Scan for the cell matching the given text and deliver its (x, y) coordinate at center. 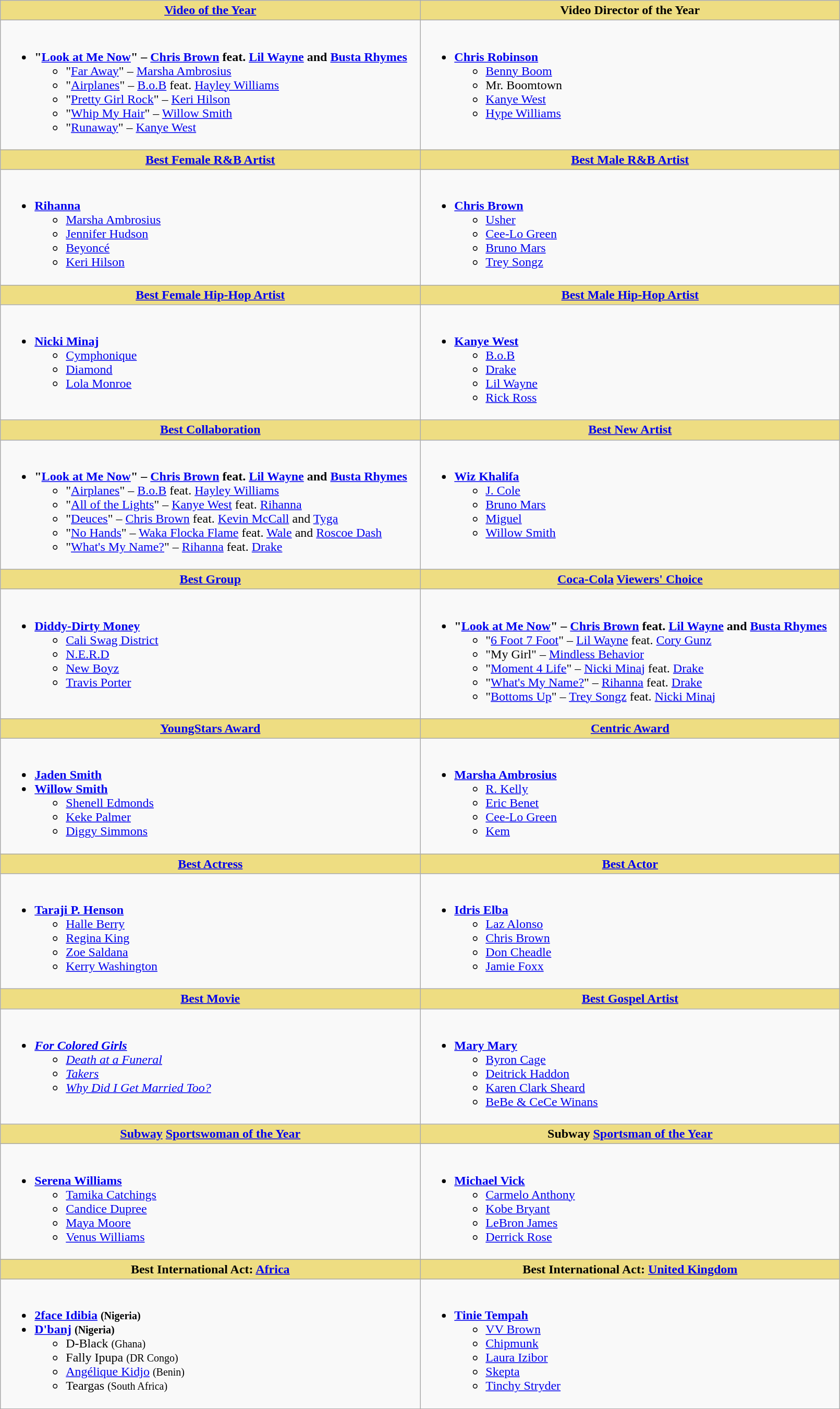
Best Female R&B Artist (211, 160)
Marsha AmbrosiusR. KellyEric BenetCee-Lo GreenKem (630, 796)
Subway Sportsman of the Year (630, 1134)
Taraji P. HensonHalle BerryRegina KingZoe SaldanaKerry Washington (211, 932)
2face Idibia (Nigeria)D'banj (Nigeria)D-Black (Ghana)Fally Ipupa (DR Congo)Angélique Kidjo (Benin)Teargas (South Africa) (211, 1344)
Video of the Year (211, 10)
Centric Award (630, 728)
Tinie TempahVV BrownChipmunkLaura IziborSkeptaTinchy Stryder (630, 1344)
Best Actress (211, 863)
Best Female Hip-Hop Artist (211, 295)
Best Collaboration (211, 430)
Best Group (211, 579)
Wiz KhalifaJ. ColeBruno MarsMiguelWillow Smith (630, 504)
Best Male Hip-Hop Artist (630, 295)
Jaden SmithWillow SmithShenell EdmondsKeke PalmerDiggy Simmons (211, 796)
Best Gospel Artist (630, 999)
Best International Act: United Kingdom (630, 1269)
Video Director of the Year (630, 10)
Nicki MinajCymphoniqueDiamondLola Monroe (211, 362)
Best Male R&B Artist (630, 160)
Kanye WestB.o.BDrakeLil WayneRick Ross (630, 362)
Serena WilliamsTamika CatchingsCandice DupreeMaya MooreVenus Williams (211, 1202)
Best Movie (211, 999)
Best Actor (630, 863)
Chris RobinsonBenny BoomMr. BoomtownKanye WestHype Williams (630, 85)
Michael VickCarmelo AnthonyKobe BryantLeBron JamesDerrick Rose (630, 1202)
Idris ElbaLaz AlonsoChris BrownDon CheadleJamie Foxx (630, 932)
Coca-Cola Viewers' Choice (630, 579)
Chris BrownUsherCee-Lo GreenBruno MarsTrey Songz (630, 227)
Best International Act: Africa (211, 1269)
Best New Artist (630, 430)
YoungStars Award (211, 728)
RihannaMarsha AmbrosiusJennifer HudsonBeyoncéKeri Hilson (211, 227)
Mary MaryByron CageDeitrick HaddonKaren Clark SheardBeBe & CeCe Winans (630, 1066)
For Colored GirlsDeath at a FuneralTakersWhy Did I Get Married Too? (211, 1066)
Subway Sportswoman of the Year (211, 1134)
Diddy-Dirty MoneyCali Swag DistrictN.E.R.DNew BoyzTravis Porter (211, 654)
